Identify which cell holds the provided text, then report its [X, Y] central coordinate. 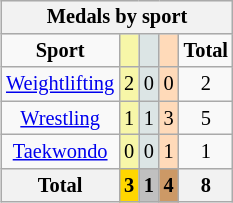
Taekwondo [60, 152]
Medals by sport [117, 17]
5 [206, 118]
8 [206, 185]
Wrestling [60, 118]
4 [169, 185]
Sport [60, 51]
Weightlifting [60, 84]
